Pinpoint the cell where the given text exists, returning its (x, y) midpoint coordinate. 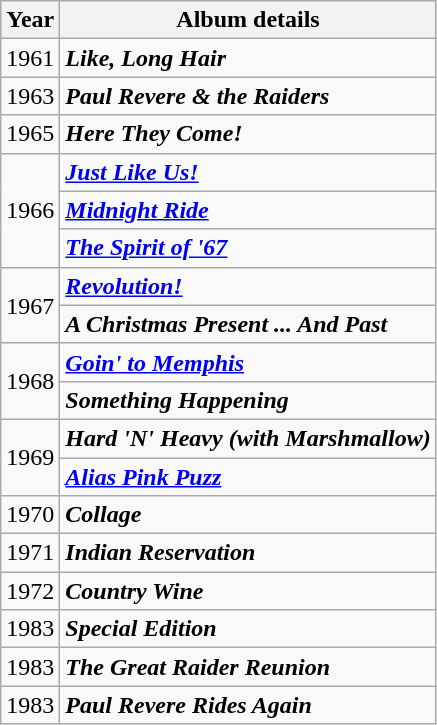
1961 (30, 58)
The Great Raider Reunion (248, 667)
1967 (30, 305)
Here They Come! (248, 134)
Alias Pink Puzz (248, 477)
1966 (30, 210)
1969 (30, 457)
Just Like Us! (248, 172)
1968 (30, 381)
Revolution! (248, 286)
Hard 'N' Heavy (with Marshmallow) (248, 438)
Paul Revere & the Raiders (248, 96)
Goin' to Memphis (248, 362)
The Spirit of '67 (248, 248)
Paul Revere Rides Again (248, 705)
Year (30, 20)
Midnight Ride (248, 210)
Country Wine (248, 591)
1965 (30, 134)
Indian Reservation (248, 553)
Collage (248, 515)
A Christmas Present ... And Past (248, 324)
1972 (30, 591)
Special Edition (248, 629)
Album details (248, 20)
1970 (30, 515)
1963 (30, 96)
Like, Long Hair (248, 58)
1971 (30, 553)
Something Happening (248, 400)
